Return the (x, y) coordinate for the center point of the cell that contains the specified text.  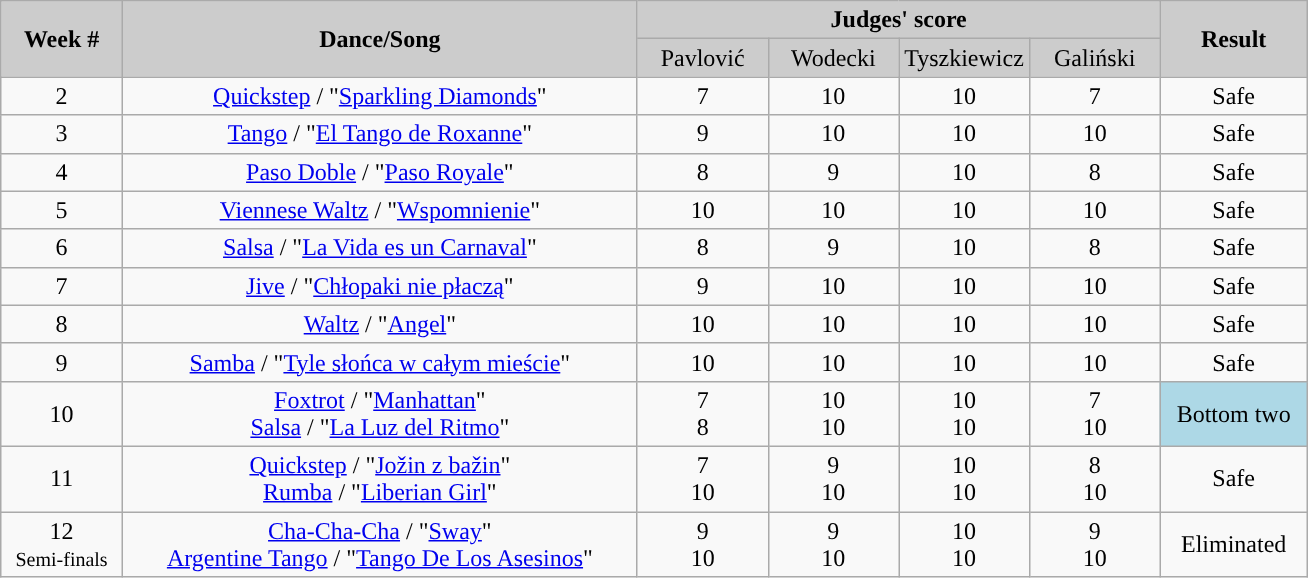
12Semi-finals (62, 544)
810 (1094, 478)
6 (62, 248)
2 (62, 96)
Judges' score (898, 20)
Pavlović (702, 58)
Salsa / "La Vida es un Carnaval" (380, 248)
3 (62, 134)
Tango / "El Tango de Roxanne" (380, 134)
78 (702, 414)
4 (62, 172)
11 (62, 478)
Quickstep / "Sparkling Diamonds" (380, 96)
Wodecki (834, 58)
Samba / "Tyle słońca w całym mieście" (380, 362)
Viennese Waltz / "Wspomnienie" (380, 210)
Dance/Song (380, 39)
Paso Doble / "Paso Royale" (380, 172)
Tyszkiewicz (964, 58)
5 (62, 210)
Waltz / "Angel" (380, 324)
Galiński (1094, 58)
Result (1234, 39)
Jive / "Chłopaki nie płaczą" (380, 286)
Week # (62, 39)
Eliminated (1234, 544)
Foxtrot / "Manhattan"Salsa / "La Luz del Ritmo" (380, 414)
Bottom two (1234, 414)
Quickstep / "Jožin z bažin"Rumba / "Liberian Girl" (380, 478)
Cha-Cha-Cha / "Sway"Argentine Tango / "Tango De Los Asesinos" (380, 544)
